Pinpoint the cell where the given text exists, returning its (X, Y) midpoint coordinate. 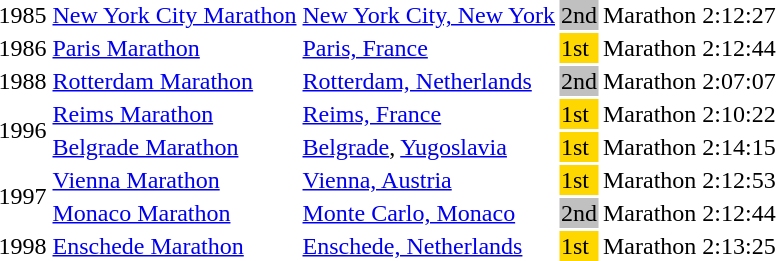
Paris, France (428, 48)
Vienna, Austria (428, 180)
Rotterdam Marathon (174, 81)
Enschede, Netherlands (428, 246)
Rotterdam, Netherlands (428, 81)
New York City Marathon (174, 15)
New York City, New York (428, 15)
Belgrade, Yugoslavia (428, 147)
Belgrade Marathon (174, 147)
Reims Marathon (174, 114)
Paris Marathon (174, 48)
Reims, France (428, 114)
Monaco Marathon (174, 213)
Enschede Marathon (174, 246)
Monte Carlo, Monaco (428, 213)
Vienna Marathon (174, 180)
